Pinpoint the cell where the given text exists, returning its (X, Y) midpoint coordinate. 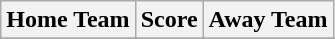
Away Team (268, 20)
Score (169, 20)
Home Team (68, 20)
